Scan for the cell matching the given text and deliver its [x, y] coordinate at center. 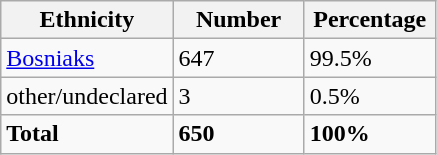
Percentage [370, 20]
99.5% [370, 58]
Bosniaks [87, 58]
Ethnicity [87, 20]
0.5% [370, 96]
100% [370, 134]
3 [238, 96]
Total [87, 134]
650 [238, 134]
647 [238, 58]
other/undeclared [87, 96]
Number [238, 20]
